Identify which cell holds the provided text, then report its [X, Y] central coordinate. 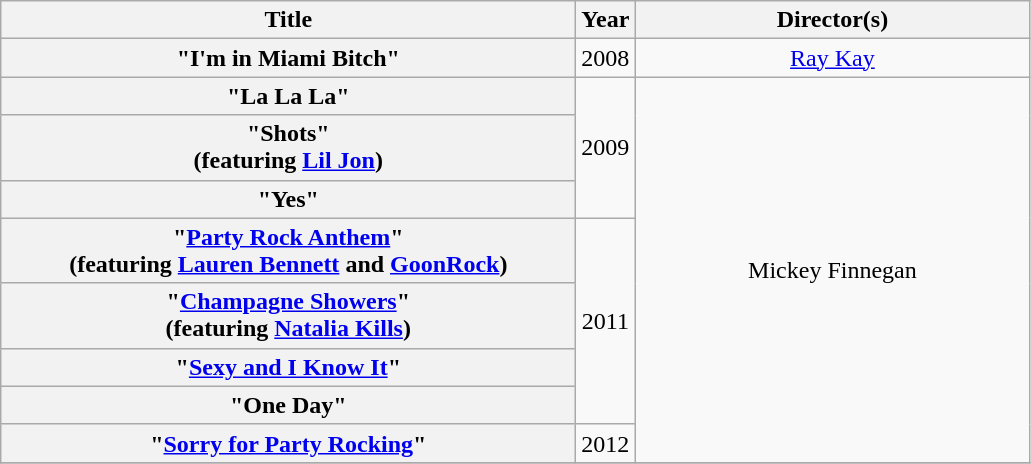
"La La La" [288, 96]
"Shots"(featuring Lil Jon) [288, 148]
"One Day" [288, 405]
"Sorry for Party Rocking" [288, 443]
Director(s) [832, 20]
Year [606, 20]
2011 [606, 321]
"I'm in Miami Bitch" [288, 58]
"Sexy and I Know It" [288, 367]
"Yes" [288, 199]
2008 [606, 58]
2012 [606, 443]
"Party Rock Anthem"(featuring Lauren Bennett and GoonRock) [288, 250]
Ray Kay [832, 58]
Title [288, 20]
"Champagne Showers"(featuring Natalia Kills) [288, 316]
2009 [606, 148]
Mickey Finnegan [832, 270]
